For the text-containing cell, return its midpoint in [x, y] coordinate format. 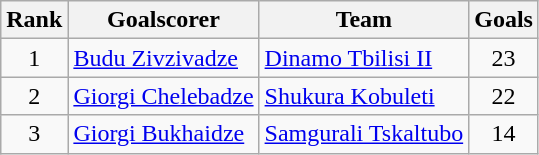
23 [504, 58]
Budu Zivzivadze [164, 58]
Goalscorer [164, 20]
Team [364, 20]
14 [504, 134]
1 [34, 58]
Rank [34, 20]
3 [34, 134]
Samgurali Tskaltubo [364, 134]
Giorgi Chelebadze [164, 96]
Goals [504, 20]
2 [34, 96]
22 [504, 96]
Dinamo Tbilisi II [364, 58]
Shukura Kobuleti [364, 96]
Giorgi Bukhaidze [164, 134]
